Scan for the cell matching the given text and deliver its (X, Y) coordinate at center. 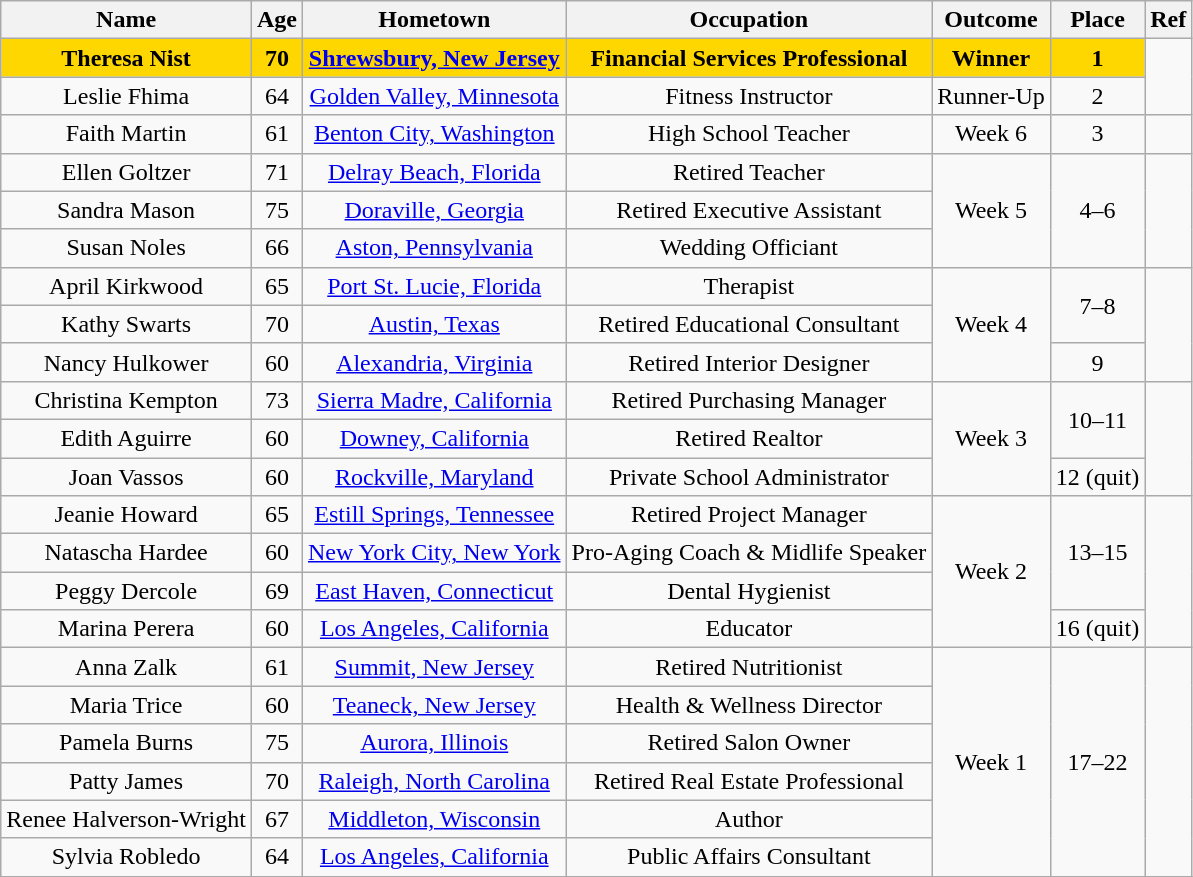
Occupation (749, 20)
Age (276, 20)
Pamela Burns (126, 743)
Retired Teacher (749, 172)
Aston, Pennsylvania (434, 248)
Retired Project Manager (749, 515)
Week 6 (992, 134)
Name (126, 20)
East Haven, Connecticut (434, 591)
73 (276, 400)
Anna Zalk (126, 667)
Christina Kempton (126, 400)
Golden Valley, Minnesota (434, 96)
Faith Martin (126, 134)
Public Affairs Consultant (749, 857)
7–8 (1097, 305)
Peggy Dercole (126, 591)
Ref (1168, 20)
Financial Services Professional (749, 58)
Dental Hygienist (749, 591)
Port St. Lucie, Florida (434, 286)
Retired Real Estate Professional (749, 781)
1 (1097, 58)
Sylvia Robledo (126, 857)
4–6 (1097, 210)
New York City, New York (434, 553)
Retired Executive Assistant (749, 210)
Sandra Mason (126, 210)
Joan Vassos (126, 477)
Maria Trice (126, 705)
Raleigh, North Carolina (434, 781)
69 (276, 591)
Downey, California (434, 438)
Retired Salon Owner (749, 743)
9 (1097, 362)
Middleton, Wisconsin (434, 819)
Renee Halverson-Wright (126, 819)
Marina Perera (126, 629)
Wedding Officiant (749, 248)
Estill Springs, Tennessee (434, 515)
Retired Nutritionist (749, 667)
Shrewsbury, New Jersey (434, 58)
Sierra Madre, California (434, 400)
Runner-Up (992, 96)
Week 3 (992, 438)
Edith Aguirre (126, 438)
Benton City, Washington (434, 134)
Place (1097, 20)
Austin, Texas (434, 324)
Hometown (434, 20)
April Kirkwood (126, 286)
Week 5 (992, 210)
Delray Beach, Florida (434, 172)
Susan Noles (126, 248)
Retired Purchasing Manager (749, 400)
Kathy Swarts (126, 324)
Educator (749, 629)
Therapist (749, 286)
Outcome (992, 20)
Jeanie Howard (126, 515)
67 (276, 819)
2 (1097, 96)
66 (276, 248)
Retired Educational Consultant (749, 324)
Alexandria, Virginia (434, 362)
Ellen Goltzer (126, 172)
Health & Wellness Director (749, 705)
Natascha Hardee (126, 553)
13–15 (1097, 553)
16 (quit) (1097, 629)
Retired Realtor (749, 438)
Week 1 (992, 762)
Week 4 (992, 324)
12 (quit) (1097, 477)
Aurora, Illinois (434, 743)
Summit, New Jersey (434, 667)
Leslie Fhima (126, 96)
Nancy Hulkower (126, 362)
Pro-Aging Coach & Midlife Speaker (749, 553)
Author (749, 819)
Doraville, Georgia (434, 210)
Private School Administrator (749, 477)
17–22 (1097, 762)
Retired Interior Designer (749, 362)
71 (276, 172)
10–11 (1097, 419)
Teaneck, New Jersey (434, 705)
Rockville, Maryland (434, 477)
Patty James (126, 781)
Fitness Instructor (749, 96)
High School Teacher (749, 134)
Winner (992, 58)
3 (1097, 134)
Theresa Nist (126, 58)
Week 2 (992, 572)
